Return (X, Y) of the center of cell containing provided text 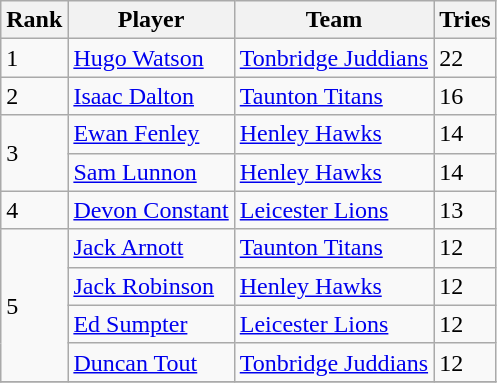
Jack Robinson (151, 286)
13 (466, 210)
16 (466, 96)
22 (466, 58)
Ed Sumpter (151, 324)
Rank (34, 20)
Sam Lunnon (151, 172)
Ewan Fenley (151, 134)
1 (34, 58)
Devon Constant (151, 210)
Hugo Watson (151, 58)
5 (34, 305)
2 (34, 96)
Duncan Tout (151, 362)
Player (151, 20)
Isaac Dalton (151, 96)
Tries (466, 20)
4 (34, 210)
Jack Arnott (151, 248)
Team (334, 20)
3 (34, 153)
